Provide the [x, y] coordinate of the cell's center where the given text is located.  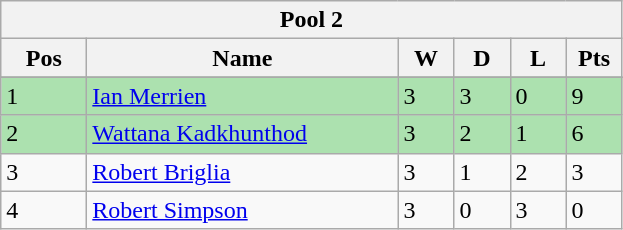
Wattana Kadkhunthod [242, 134]
L [538, 58]
4 [44, 210]
9 [594, 96]
Robert Simpson [242, 210]
W [426, 58]
Pool 2 [312, 20]
Ian Merrien [242, 96]
Name [242, 58]
Pts [594, 58]
Robert Briglia [242, 172]
6 [594, 134]
D [482, 58]
Pos [44, 58]
